Return the [x, y] coordinate for the center point of the cell that contains the specified text.  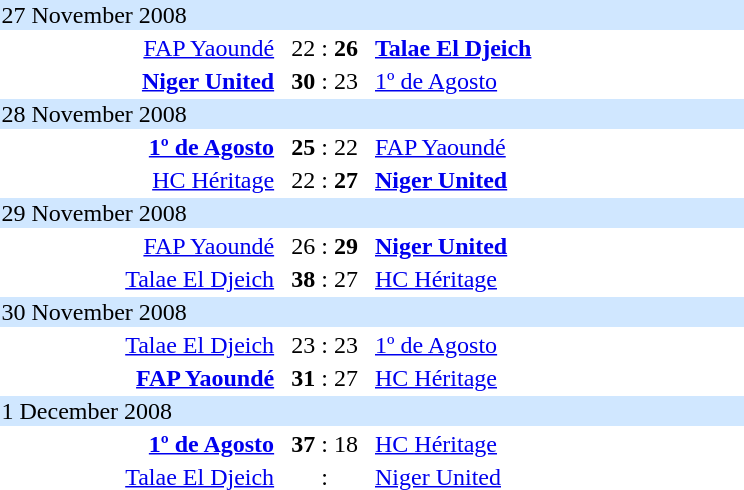
38 : 27 [325, 279]
37 : 18 [325, 444]
30 : 23 [325, 81]
29 November 2008 [372, 213]
31 : 27 [325, 378]
30 November 2008 [372, 312]
1 December 2008 [372, 411]
28 November 2008 [372, 114]
22 : 26 [325, 48]
27 November 2008 [372, 15]
23 : 23 [325, 345]
25 : 22 [325, 147]
26 : 29 [325, 246]
22 : 27 [325, 180]
